Scan for the cell matching the given text and deliver its [X, Y] coordinate at center. 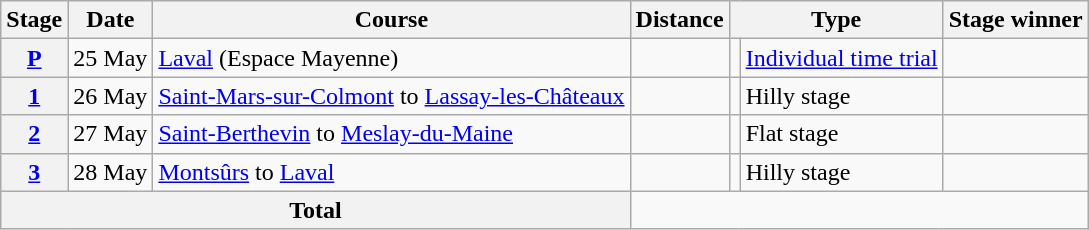
26 May [110, 96]
2 [34, 134]
Individual time trial [842, 58]
Course [392, 20]
Type [836, 20]
1 [34, 96]
Distance [680, 20]
Montsûrs to Laval [392, 172]
27 May [110, 134]
Saint-Berthevin to Meslay-du-Maine [392, 134]
3 [34, 172]
25 May [110, 58]
Total [316, 210]
Flat stage [842, 134]
Saint-Mars-sur-Colmont to Lassay-les-Châteaux [392, 96]
Stage winner [1016, 20]
Date [110, 20]
Stage [34, 20]
28 May [110, 172]
P [34, 58]
Laval (Espace Mayenne) [392, 58]
